Pinpoint the cell where the given text exists, returning its (X, Y) midpoint coordinate. 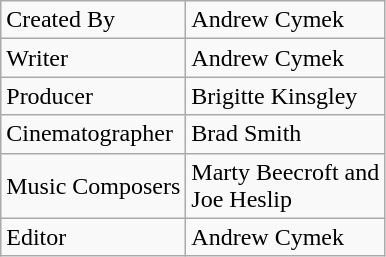
Editor (94, 237)
Created By (94, 20)
Music Composers (94, 186)
Cinematographer (94, 134)
Brad Smith (286, 134)
Producer (94, 96)
Writer (94, 58)
Marty Beecroft and Joe Heslip (286, 186)
Brigitte Kinsgley (286, 96)
